Search for the cell housing the specified text and yield its (x, y) center coordinate. 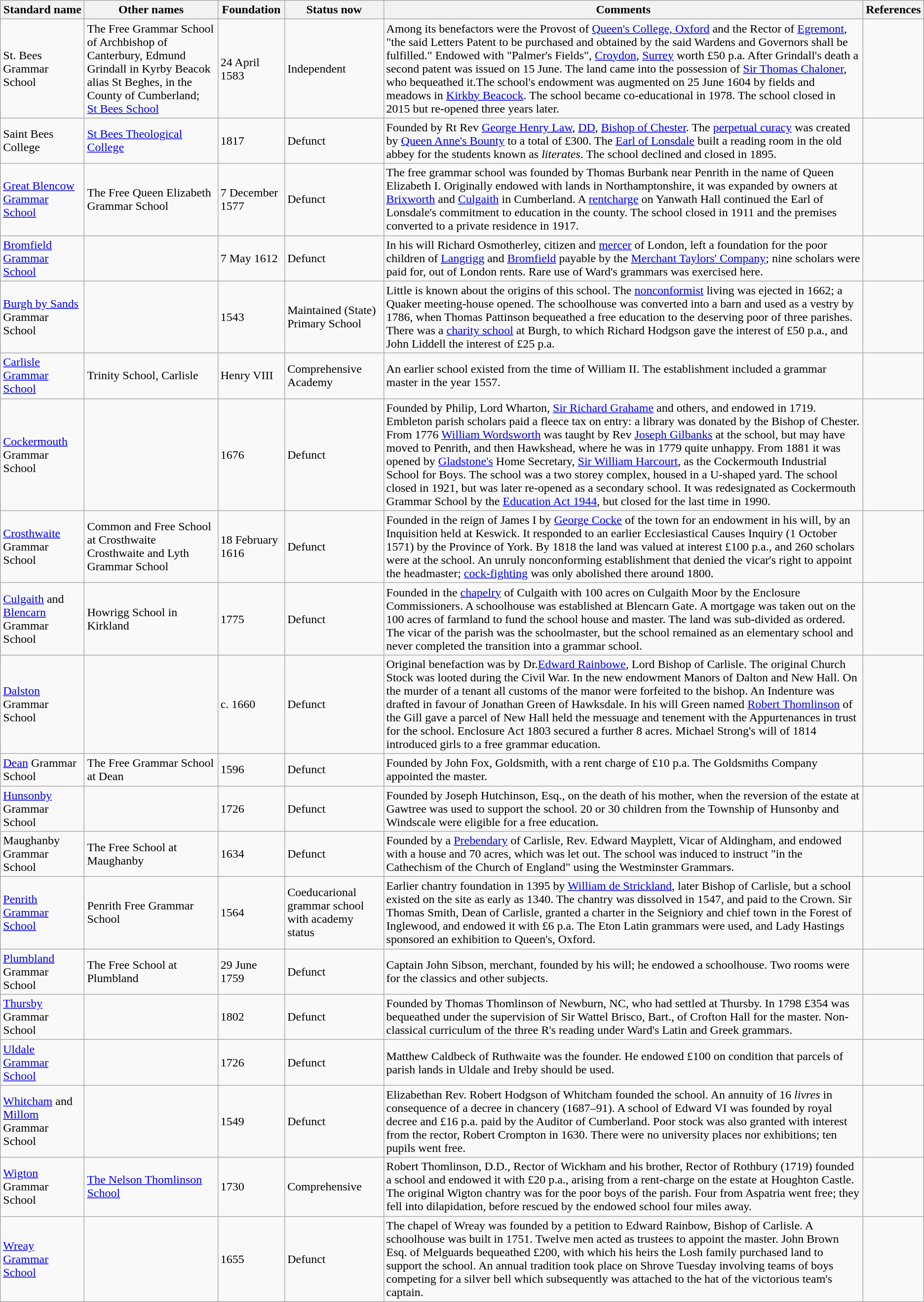
Carlisle Grammar School (42, 376)
1543 (251, 317)
Matthew Caldbeck of Ruthwaite was the founder. He endowed £100 on condition that parcels of parish lands in Uldale and Ireby should be used. (623, 1063)
Comprehensive (334, 1187)
29 June 1759 (251, 972)
Cockermouth Grammar School (42, 454)
The Free Queen Elizabeth Grammar School (151, 199)
1596 (251, 769)
Status now (334, 10)
1634 (251, 854)
1802 (251, 1017)
1564 (251, 913)
Wigton Grammar School (42, 1187)
St Bees Theological College (151, 141)
Howrigg School in Kirkland (151, 619)
Captain John Sibson, merchant, founded by his will; he endowed a schoolhouse. Two rooms were for the classics and other subjects. (623, 972)
7 December 1577 (251, 199)
Standard name (42, 10)
7 May 1612 (251, 258)
The Free School at Plumbland (151, 972)
Plumbland Grammar School (42, 972)
The Free School at Maughanby (151, 854)
Other names (151, 10)
Foundation (251, 10)
Maughanby Grammar School (42, 854)
An earlier school existed from the time of William II. The establishment included a grammar master in the year 1557. (623, 376)
Burgh by Sands Grammar School (42, 317)
Penrith Grammar School (42, 913)
Great Blencow Grammar School (42, 199)
Trinity School, Carlisle (151, 376)
Wreay Grammar School (42, 1259)
Coeducarional grammar school with academy status (334, 913)
Bromfield Grammar School (42, 258)
Maintained (State) Primary School (334, 317)
1549 (251, 1121)
Comments (623, 10)
Saint Bees College (42, 141)
References (893, 10)
Crosthwaite Grammar School (42, 547)
18 February 1616 (251, 547)
Whitcham and Millom Grammar School (42, 1121)
1775 (251, 619)
St. Bees Grammar School (42, 69)
24 April 1583 (251, 69)
Common and Free School at CrosthwaiteCrosthwaite and Lyth Grammar School (151, 547)
1817 (251, 141)
The Free Grammar School of Archbishop of Canterbury, Edmund Grindall in Kyrby Beacok alias St Beghes, in the County of Cumberland;St Bees School (151, 69)
The Free Grammar School at Dean (151, 769)
Dalston Grammar School (42, 704)
Culgaith and Blencarn Grammar School (42, 619)
Uldale Grammar School (42, 1063)
Henry VIII (251, 376)
1676 (251, 454)
Comprehensive Academy (334, 376)
1655 (251, 1259)
Thursby Grammar School (42, 1017)
c. 1660 (251, 704)
Independent (334, 69)
Penrith Free Grammar School (151, 913)
The Nelson Thomlinson School (151, 1187)
Hunsonby Grammar School (42, 809)
Founded by John Fox, Goldsmith, with a rent charge of £10 p.a. The Goldsmiths Company appointed the master. (623, 769)
1730 (251, 1187)
Dean Grammar School (42, 769)
